Extract the [X, Y] coordinate from the center of the cell holding the provided text.  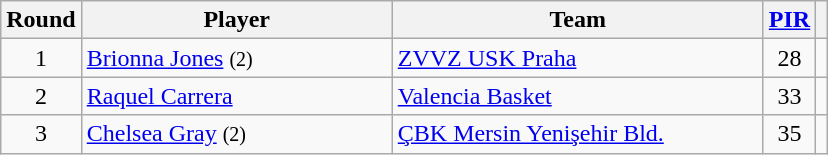
Team [578, 20]
PIR [789, 20]
ZVVZ USK Praha [578, 58]
Player [236, 20]
3 [41, 134]
Raquel Carrera [236, 96]
Valencia Basket [578, 96]
ÇBK Mersin Yenişehir Bld. [578, 134]
35 [789, 134]
1 [41, 58]
2 [41, 96]
Chelsea Gray (2) [236, 134]
33 [789, 96]
28 [789, 58]
Round [41, 20]
Brionna Jones (2) [236, 58]
